Return [X, Y] of the center of cell containing provided text 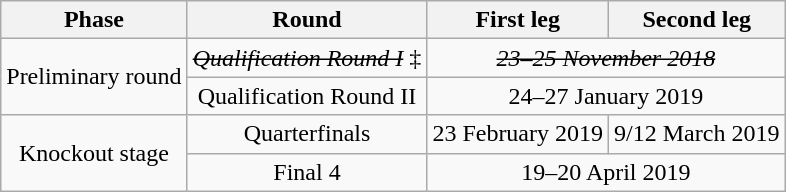
Preliminary round [94, 77]
Final 4 [307, 172]
Round [307, 20]
23 February 2019 [518, 134]
Qualification Round I ‡ [307, 58]
First leg [518, 20]
23–25 November 2018 [606, 58]
Second leg [697, 20]
Phase [94, 20]
19–20 April 2019 [606, 172]
Knockout stage [94, 153]
Qualification Round II [307, 96]
Quarterfinals [307, 134]
24–27 January 2019 [606, 96]
9/12 March 2019 [697, 134]
